Return (X, Y) of the center of cell containing provided text 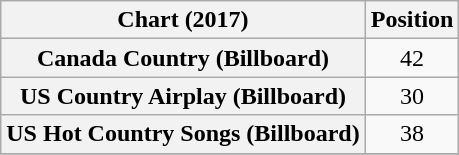
38 (412, 134)
30 (412, 96)
Canada Country (Billboard) (183, 58)
Position (412, 20)
42 (412, 58)
Chart (2017) (183, 20)
US Country Airplay (Billboard) (183, 96)
US Hot Country Songs (Billboard) (183, 134)
